Find where the given text appears and provide that cell's center as [x, y] coordinate. 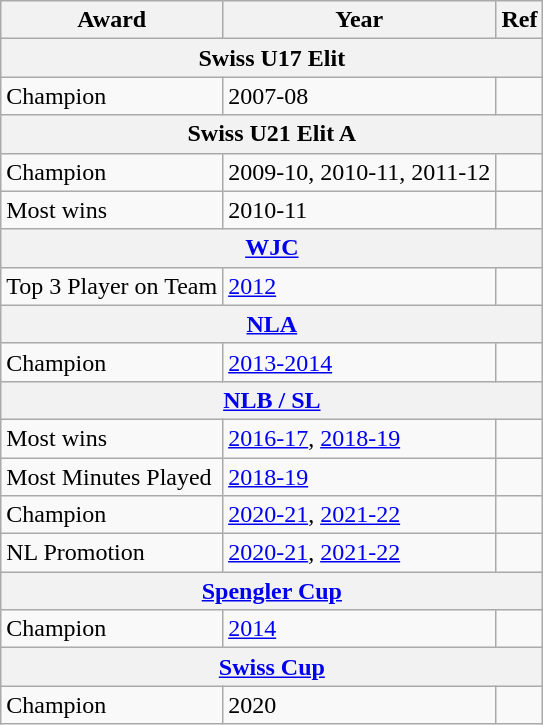
NL Promotion [112, 553]
NLB / SL [272, 400]
Most Minutes Played [112, 477]
Spengler Cup [272, 591]
2012 [360, 286]
Ref [520, 20]
2020 [360, 705]
Swiss U17 Elit [272, 58]
2007-08 [360, 96]
2010-11 [360, 210]
2009-10, 2010-11, 2011-12 [360, 172]
NLA [272, 324]
Swiss U21 Elit A [272, 134]
Top 3 Player on Team [112, 286]
2013-2014 [360, 362]
WJC [272, 248]
2016-17, 2018-19 [360, 438]
2014 [360, 629]
Swiss Cup [272, 667]
Award [112, 20]
2018-19 [360, 477]
Year [360, 20]
